Determine the [X, Y] coordinate at the center of the cell enclosing the given text.  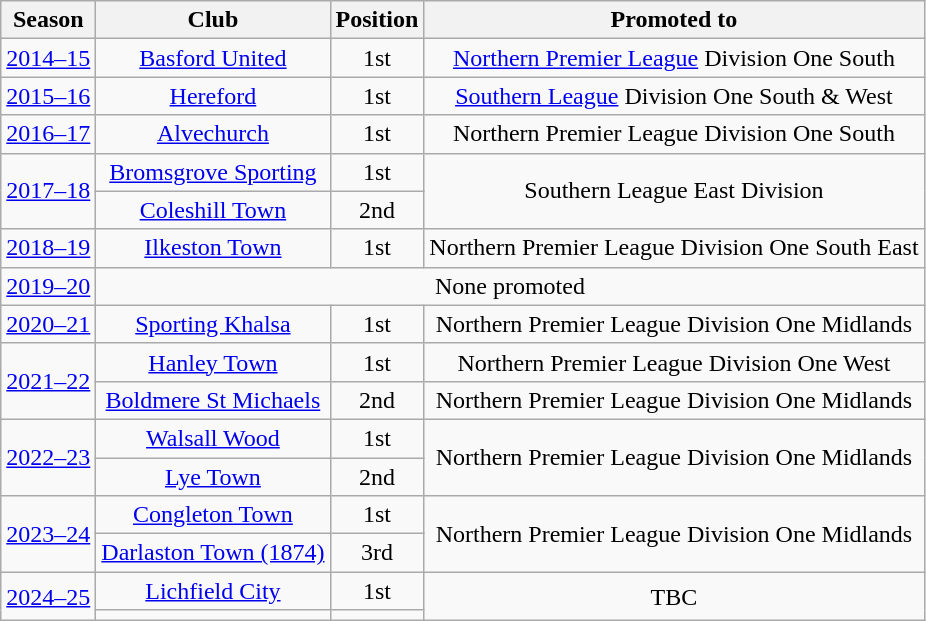
Southern League East Division [674, 191]
Hanley Town [213, 362]
Southern League Division One South & West [674, 96]
Hereford [213, 96]
Lye Town [213, 477]
Season [48, 20]
Basford United [213, 58]
Northern Premier League Division One West [674, 362]
Coleshill Town [213, 210]
2014–15 [48, 58]
Promoted to [674, 20]
Lichfield City [213, 591]
2017–18 [48, 191]
Bromsgrove Sporting [213, 172]
Boldmere St Michaels [213, 400]
Northern Premier League Division One South East [674, 248]
Sporting Khalsa [213, 324]
Club [213, 20]
Walsall Wood [213, 438]
3rd [377, 553]
2019–20 [48, 286]
None promoted [510, 286]
2024–25 [48, 596]
2015–16 [48, 96]
TBC [674, 596]
Position [377, 20]
2021–22 [48, 381]
Congleton Town [213, 515]
Darlaston Town (1874) [213, 553]
2018–19 [48, 248]
2023–24 [48, 534]
2022–23 [48, 457]
2016–17 [48, 134]
Alvechurch [213, 134]
2020–21 [48, 324]
Ilkeston Town [213, 248]
